Locate the cell with the specified text and output its (X, Y) center coordinate. 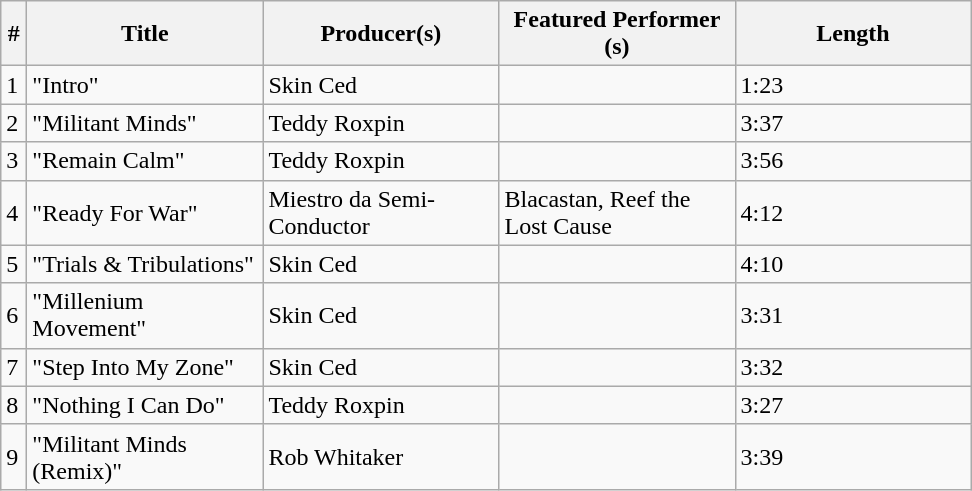
Rob Whitaker (381, 456)
"Millenium Movement" (145, 316)
3:39 (853, 456)
"Militant Minds" (145, 123)
Miestro da Semi-Conductor (381, 212)
3:32 (853, 367)
Title (145, 34)
1 (14, 85)
8 (14, 405)
4:10 (853, 264)
"Remain Calm" (145, 161)
3:56 (853, 161)
"Militant Minds (Remix)" (145, 456)
Producer(s) (381, 34)
Blacastan, Reef the Lost Cause (617, 212)
4:12 (853, 212)
"Step Into My Zone" (145, 367)
3 (14, 161)
5 (14, 264)
"Ready For War" (145, 212)
"Intro" (145, 85)
3:27 (853, 405)
Length (853, 34)
"Nothing I Can Do" (145, 405)
7 (14, 367)
1:23 (853, 85)
"Trials & Tribulations" (145, 264)
# (14, 34)
4 (14, 212)
3:37 (853, 123)
6 (14, 316)
3:31 (853, 316)
9 (14, 456)
Featured Performer (s) (617, 34)
2 (14, 123)
